Output the (X, Y) coordinate of the center of the cell containing the given text.  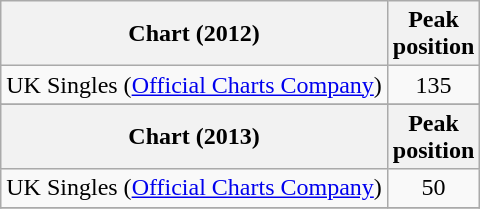
Chart (2013) (194, 136)
135 (433, 85)
50 (433, 188)
Chart (2012) (194, 34)
